Extract the (x, y) coordinate from the center of the cell holding the provided text.  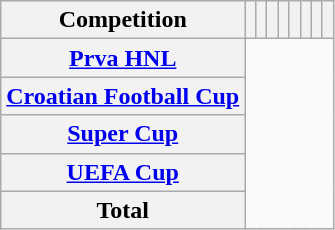
Croatian Football Cup (123, 96)
Competition (123, 20)
Super Cup (123, 134)
Total (123, 210)
Prva HNL (123, 58)
UEFA Cup (123, 172)
